Scan for the cell matching the given text and deliver its [X, Y] coordinate at center. 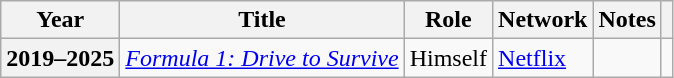
Title [262, 20]
Network [543, 20]
2019–2025 [60, 58]
Year [60, 20]
Role [448, 20]
Formula 1: Drive to Survive [262, 58]
Notes [627, 20]
Himself [448, 58]
Netflix [543, 58]
